Return [x, y] of the center of cell containing provided text 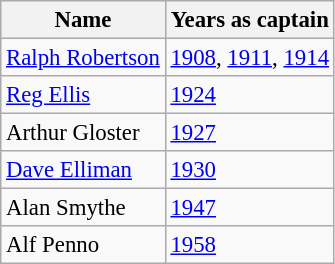
Alf Penno [83, 245]
Reg Ellis [83, 95]
Name [83, 20]
1947 [250, 208]
Years as captain [250, 20]
1908, 1911, 1914 [250, 58]
1958 [250, 245]
1930 [250, 170]
1927 [250, 133]
Alan Smythe [83, 208]
Dave Elliman [83, 170]
Ralph Robertson [83, 58]
Arthur Gloster [83, 133]
1924 [250, 95]
